Scan for the cell matching the given text and deliver its (x, y) coordinate at center. 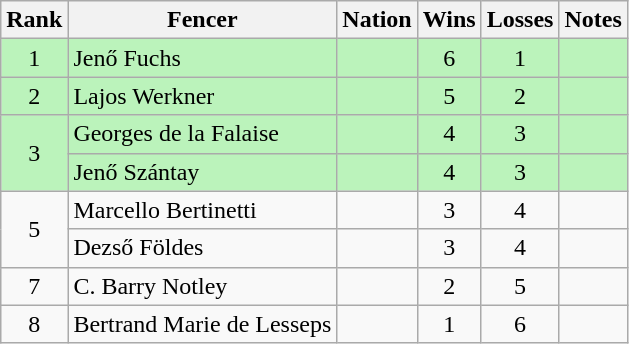
Fencer (202, 20)
Nation (377, 20)
Jenő Fuchs (202, 58)
Bertrand Marie de Lesseps (202, 324)
Lajos Werkner (202, 96)
Rank (34, 20)
Dezső Földes (202, 248)
C. Barry Notley (202, 286)
Wins (449, 20)
Marcello Bertinetti (202, 210)
Losses (520, 20)
Jenő Szántay (202, 172)
7 (34, 286)
Notes (593, 20)
Georges de la Falaise (202, 134)
8 (34, 324)
